From the cell containing the given text, extract its center point as [X, Y] coordinate. 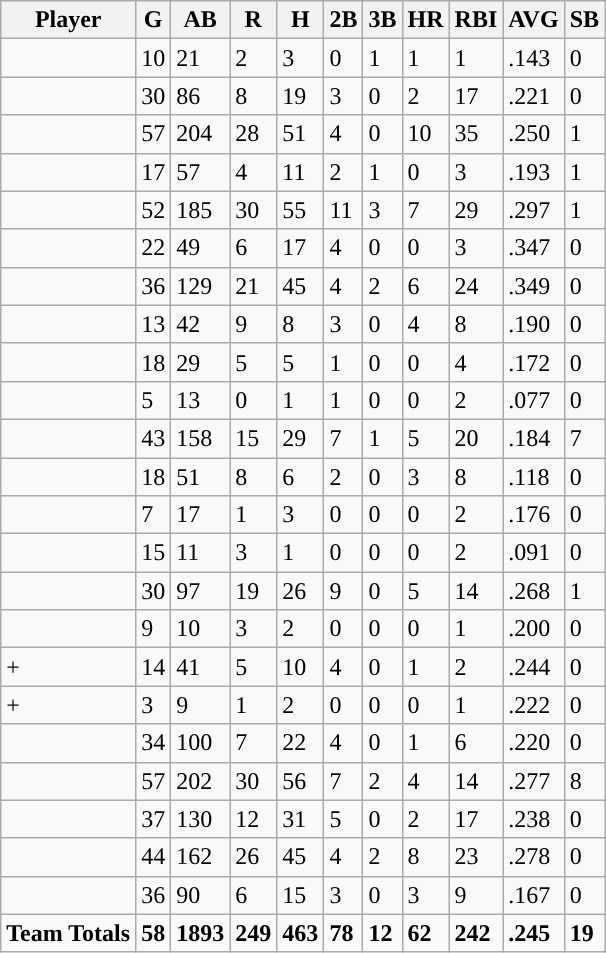
78 [344, 933]
.250 [534, 134]
31 [300, 819]
463 [300, 933]
62 [426, 933]
.193 [534, 172]
42 [200, 324]
.077 [534, 400]
242 [476, 933]
.143 [534, 58]
55 [300, 210]
.297 [534, 210]
1893 [200, 933]
20 [476, 438]
.268 [534, 591]
.221 [534, 96]
129 [200, 286]
.184 [534, 438]
.176 [534, 515]
100 [200, 743]
.278 [534, 857]
HR [426, 20]
AVG [534, 20]
35 [476, 134]
.244 [534, 667]
.347 [534, 248]
.200 [534, 629]
249 [254, 933]
52 [154, 210]
.190 [534, 324]
RBI [476, 20]
R [254, 20]
37 [154, 819]
.118 [534, 477]
44 [154, 857]
202 [200, 781]
.172 [534, 362]
43 [154, 438]
24 [476, 286]
49 [200, 248]
.349 [534, 286]
86 [200, 96]
.091 [534, 553]
90 [200, 895]
23 [476, 857]
185 [200, 210]
Player [68, 20]
204 [200, 134]
58 [154, 933]
.245 [534, 933]
.277 [534, 781]
.222 [534, 705]
AB [200, 20]
SB [584, 20]
162 [200, 857]
34 [154, 743]
130 [200, 819]
28 [254, 134]
2B [344, 20]
.167 [534, 895]
3B [382, 20]
158 [200, 438]
97 [200, 591]
G [154, 20]
.238 [534, 819]
Team Totals [68, 933]
56 [300, 781]
H [300, 20]
41 [200, 667]
.220 [534, 743]
